Provide the [X, Y] coordinate of the cell's center where the given text is located.  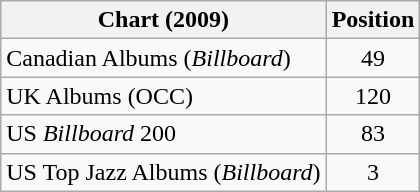
US Billboard 200 [164, 134]
Chart (2009) [164, 20]
US Top Jazz Albums (Billboard) [164, 172]
120 [373, 96]
3 [373, 172]
49 [373, 58]
UK Albums (OCC) [164, 96]
Position [373, 20]
83 [373, 134]
Canadian Albums (Billboard) [164, 58]
